Scan for the cell matching the given text and deliver its [x, y] coordinate at center. 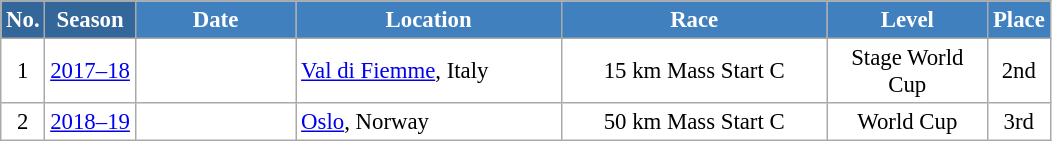
2017–18 [90, 72]
Val di Fiemme, Italy [429, 72]
3rd [1019, 122]
No. [23, 20]
Level [908, 20]
Location [429, 20]
15 km Mass Start C [694, 72]
World Cup [908, 122]
Place [1019, 20]
2nd [1019, 72]
Race [694, 20]
2018–19 [90, 122]
Oslo, Norway [429, 122]
2 [23, 122]
Season [90, 20]
1 [23, 72]
Stage World Cup [908, 72]
Date [216, 20]
50 km Mass Start C [694, 122]
